Detect which cell encompasses the target text, then output its [x, y] center coordinate. 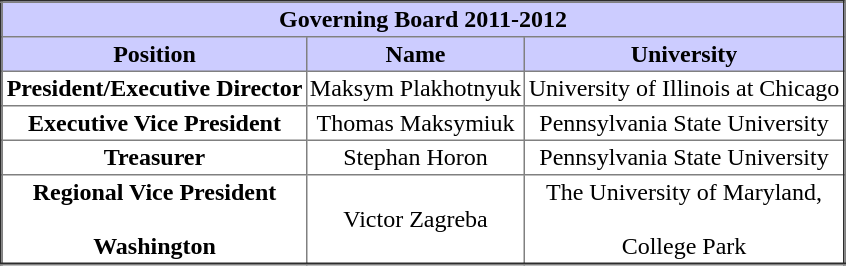
President/Executive Director [154, 88]
Executive Vice President [154, 123]
University [684, 54]
Victor Zagreba [416, 220]
Thomas Maksymiuk [416, 123]
Treasurer [154, 157]
Position [154, 54]
University of Illinois at Chicago [684, 88]
Stephan Horon [416, 157]
Maksym Plakhotnyuk [416, 88]
The University of Maryland, College Park [684, 220]
Governing Board 2011-2012 [423, 20]
Regional Vice President Washington [154, 220]
Name [416, 54]
